Search for the cell housing the specified text and yield its [x, y] center coordinate. 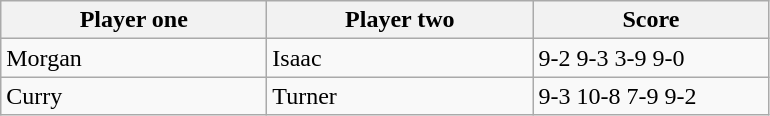
Curry [134, 96]
9-3 10-8 7-9 9-2 [651, 96]
Turner [400, 96]
Player one [134, 20]
Morgan [134, 58]
Player two [400, 20]
Score [651, 20]
9-2 9-3 3-9 9-0 [651, 58]
Isaac [400, 58]
